Provide the (x, y) coordinate of the cell's center where the given text is located.  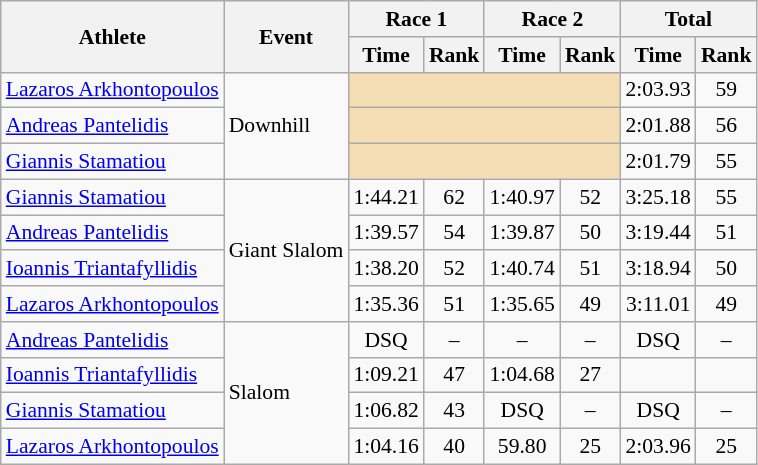
43 (454, 411)
3:11.01 (658, 304)
1:09.21 (386, 375)
47 (454, 375)
Giant Slalom (286, 250)
Race 1 (416, 19)
Athlete (112, 36)
1:35.36 (386, 304)
1:40.97 (522, 197)
40 (454, 447)
62 (454, 197)
1:38.20 (386, 269)
Total (688, 19)
3:25.18 (658, 197)
1:35.65 (522, 304)
1:39.57 (386, 233)
27 (590, 375)
56 (726, 126)
1:39.87 (522, 233)
Race 2 (552, 19)
2:03.96 (658, 447)
2:03.93 (658, 90)
54 (454, 233)
1:04.16 (386, 447)
59.80 (522, 447)
3:19.44 (658, 233)
Slalom (286, 393)
1:44.21 (386, 197)
3:18.94 (658, 269)
Event (286, 36)
2:01.79 (658, 162)
1:06.82 (386, 411)
1:40.74 (522, 269)
59 (726, 90)
1:04.68 (522, 375)
Downhill (286, 126)
2:01.88 (658, 126)
